Locate the cell with the specified text and output its [x, y] center coordinate. 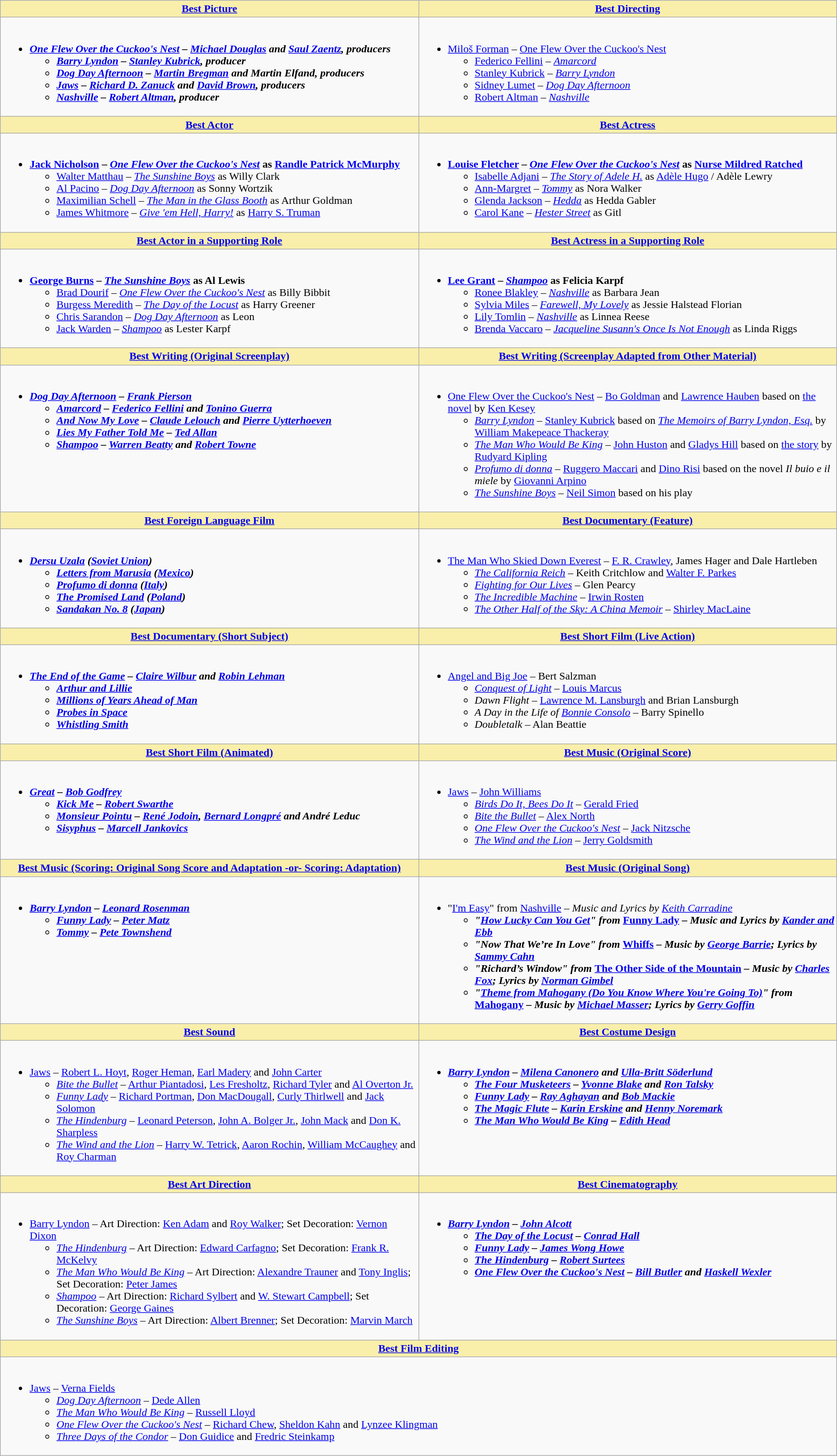
Best Actress in a Supporting Role [628, 241]
Best Short Film (Animated) [209, 752]
Best Actor in a Supporting Role [209, 241]
Best Actor [209, 125]
Best Documentary (Feature) [628, 520]
Best Art Direction [209, 1184]
Best Directing [628, 9]
Best Picture [209, 9]
Best Actress [628, 125]
Best Documentary (Short Subject) [209, 636]
Best Writing (Original Screenplay) [209, 356]
Best Costume Design [628, 1032]
Dersu Uzala (Soviet Union)Letters from Marusia (Mexico)Profumo di donna (Italy)The Promised Land (Poland)Sandakan No. 8 (Japan) [209, 578]
Best Film Editing [418, 1348]
Best Sound [209, 1032]
Best Writing (Screenplay Adapted from Other Material) [628, 356]
Barry Lyndon – Leonard RosenmanFunny Lady – Peter MatzTommy – Pete Townshend [209, 950]
Great – Bob GodfreyKick Me – Robert SwartheMonsieur Pointu – René Jodoin, Bernard Longpré and André LeducSisyphus – Marcell Jankovics [209, 810]
Best Music (Original Song) [628, 868]
Best Short Film (Live Action) [628, 636]
Best Music (Original Score) [628, 752]
The End of the Game – Claire Wilbur and Robin LehmanArthur and LillieMillions of Years Ahead of ManProbes in SpaceWhistling Smith [209, 694]
Best Foreign Language Film [209, 520]
Best Cinematography [628, 1184]
Best Music (Scoring: Original Song Score and Adaptation -or- Scoring: Adaptation) [209, 868]
